Output the (X, Y) coordinate of the center of the cell containing the given text.  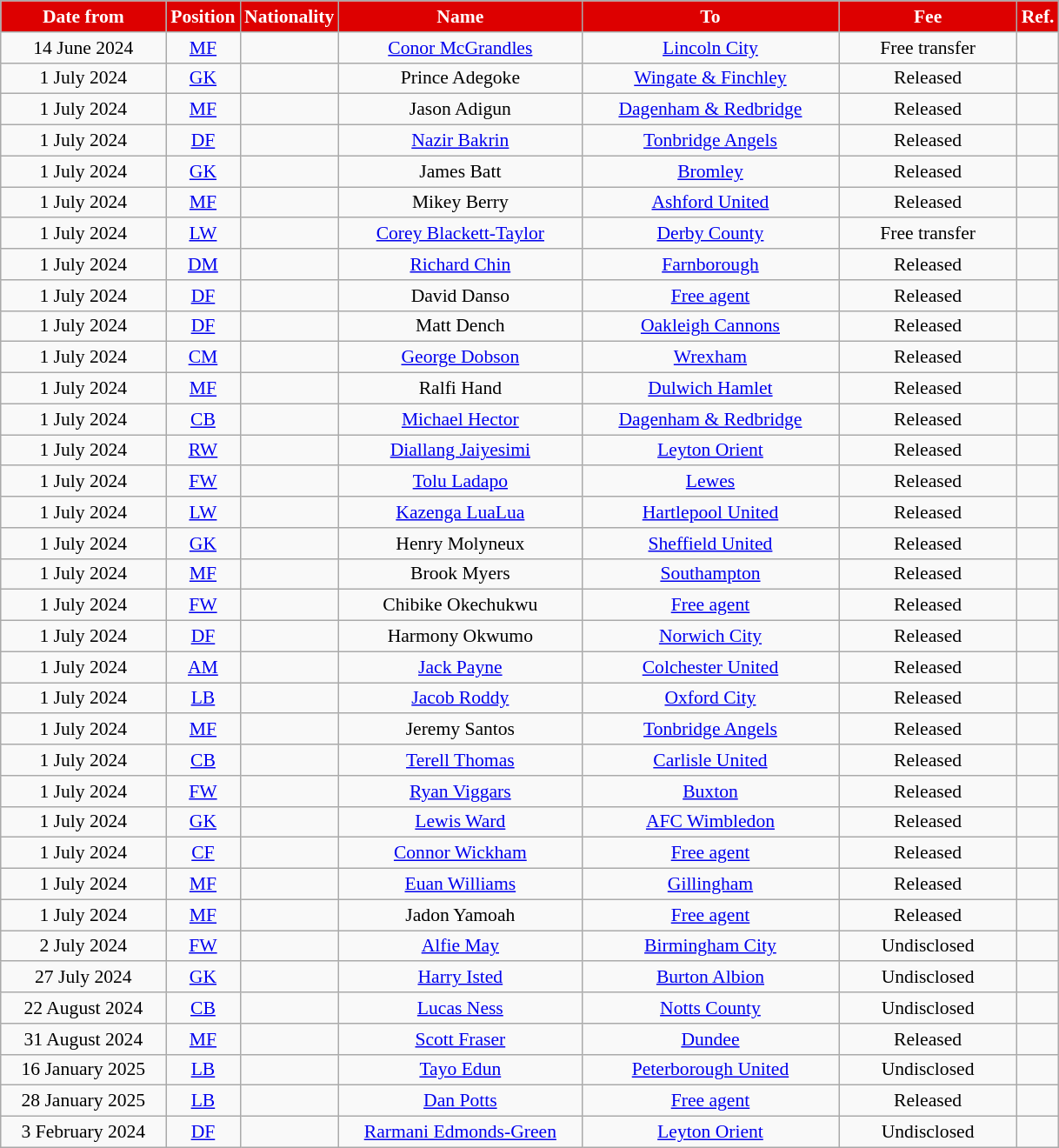
Carlisle United (709, 760)
Ashford United (709, 203)
Chibike Okechukwu (460, 605)
28 January 2025 (83, 1101)
Rarmani Edmonds-Green (460, 1132)
Ryan Viggars (460, 791)
Buxton (709, 791)
22 August 2024 (83, 1008)
Euan Williams (460, 884)
Diallang Jaiyesimi (460, 451)
Sheffield United (709, 544)
Lincoln City (709, 48)
Brook Myers (460, 574)
Connor Wickham (460, 853)
AFC Wimbledon (709, 822)
Position (203, 17)
Henry Molyneux (460, 544)
David Danso (460, 296)
Harry Isted (460, 978)
To (709, 17)
Birmingham City (709, 946)
Tolu Ladapo (460, 482)
Jacob Roddy (460, 698)
Gillingham (709, 884)
Dulwich Hamlet (709, 389)
Terell Thomas (460, 760)
James Batt (460, 171)
Bromley (709, 171)
Corey Blackett-Taylor (460, 234)
RW (203, 451)
2 July 2024 (83, 946)
Lucas Ness (460, 1008)
Norwich City (709, 637)
Mikey Berry (460, 203)
Michael Hector (460, 419)
16 January 2025 (83, 1070)
George Dobson (460, 357)
Ref. (1038, 17)
Nazir Bakrin (460, 141)
Jeremy Santos (460, 730)
Wrexham (709, 357)
CF (203, 853)
27 July 2024 (83, 978)
Oxford City (709, 698)
Scott Fraser (460, 1039)
Matt Dench (460, 326)
Jason Adigun (460, 110)
Harmony Okwumo (460, 637)
Dundee (709, 1039)
Richard Chin (460, 264)
Burton Albion (709, 978)
CM (203, 357)
Conor McGrandles (460, 48)
Nationality (289, 17)
Tayo Edun (460, 1070)
Notts County (709, 1008)
Ralfi Hand (460, 389)
Wingate & Finchley (709, 78)
Derby County (709, 234)
Fee (929, 17)
14 June 2024 (83, 48)
Peterborough United (709, 1070)
Jack Payne (460, 667)
Farnborough (709, 264)
Jadon Yamoah (460, 915)
Hartlepool United (709, 512)
DM (203, 264)
Lewis Ward (460, 822)
31 August 2024 (83, 1039)
Dan Potts (460, 1101)
Lewes (709, 482)
Name (460, 17)
Southampton (709, 574)
Kazenga LuaLua (460, 512)
Prince Adegoke (460, 78)
Oakleigh Cannons (709, 326)
Colchester United (709, 667)
3 February 2024 (83, 1132)
AM (203, 667)
Date from (83, 17)
Alfie May (460, 946)
